Detect which cell encompasses the target text, then output its (X, Y) center coordinate. 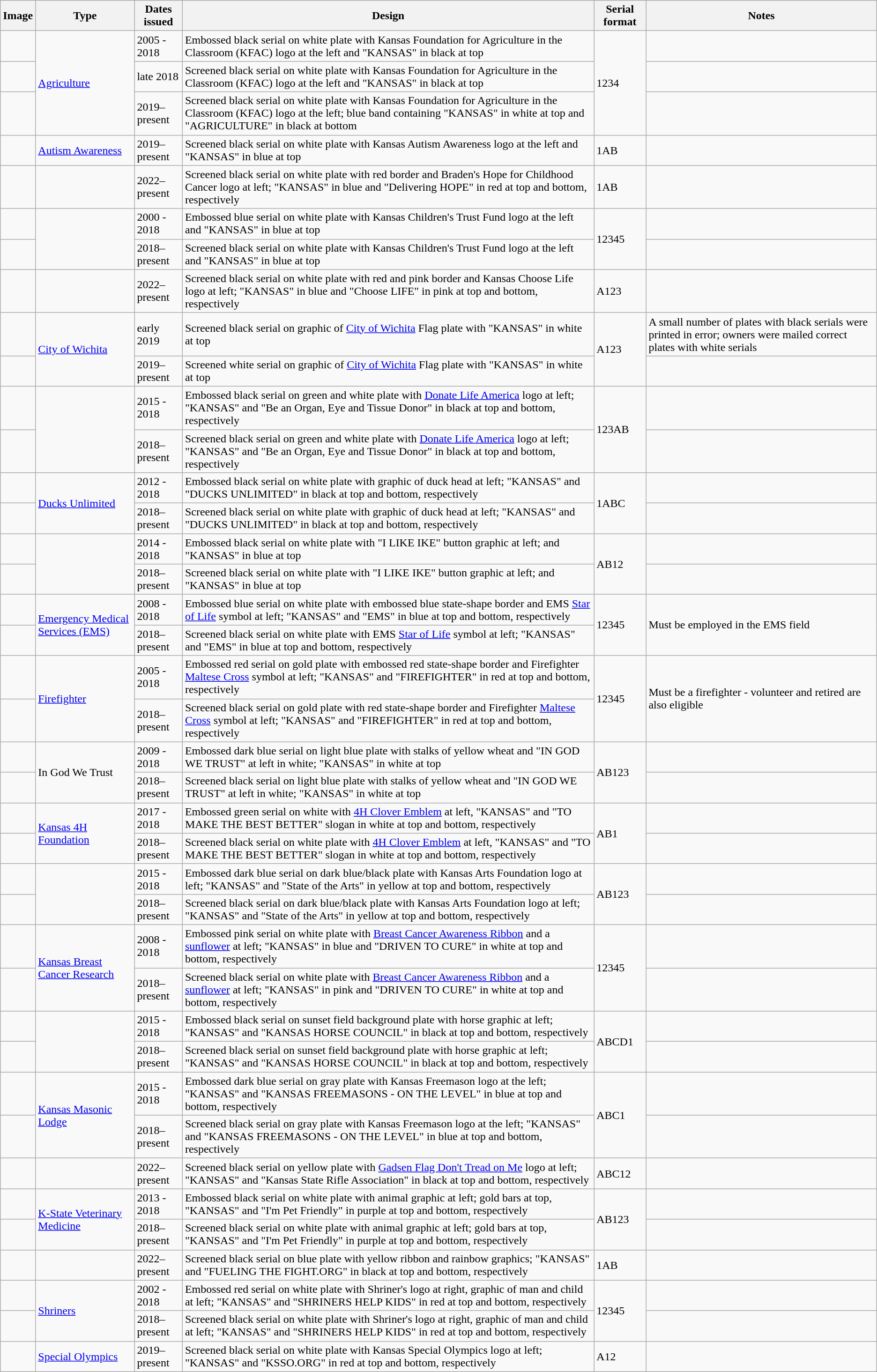
Screened black serial on light blue plate with stalks of yellow wheat and "IN GOD WE TRUST" at left in white; "KANSAS" in white at top (388, 787)
Screened black serial on white plate with Kansas Special Olympics logo at left; "KANSAS" and "KSSO.ORG" in red at top and bottom, respectively (388, 1356)
Must be employed in the EMS field (761, 625)
late 2018 (158, 77)
Screened black serial on white plate with EMS Star of Life symbol at left; "KANSAS" and "EMS" in blue at top and bottom, respectively (388, 640)
Embossed black serial on white plate with "I LIKE IKE" button graphic at left; and "KANSAS" in blue at top (388, 549)
In God We Trust (85, 772)
2014 - 2018 (158, 549)
Serial format (620, 16)
Special Olympics (85, 1356)
ABCD1 (620, 1042)
2000 - 2018 (158, 224)
Image (18, 16)
Agriculture (85, 83)
early 2019 (158, 334)
Screened black serial on white plate with graphic of duck head at left; "KANSAS" and "DUCKS UNLIMITED" in black at top and bottom, respectively (388, 518)
2012 - 2018 (158, 488)
Screened white serial on graphic of City of Wichita Flag plate with "KANSAS" in white at top (388, 371)
Embossed green serial on white with 4H Clover Emblem at left, "KANSAS" and "TO MAKE THE BEST BETTER" slogan in white at top and bottom, respectively (388, 818)
Kansas 4H Foundation (85, 833)
Embossed dark blue serial on light blue plate with stalks of yellow wheat and "IN GOD WE TRUST" at left in white; "KANSAS" in white at top (388, 757)
123AB (620, 429)
2009 - 2018 (158, 757)
Notes (761, 16)
Screened black serial on white plate with Kansas Children's Trust Fund logo at the left and "KANSAS" in blue at top (388, 254)
Kansas Masonic Lodge (85, 1115)
A small number of plates with black serials were printed in error; owners were mailed correct plates with white serials (761, 334)
Autism Awareness (85, 150)
Embossed black serial on white plate with graphic of duck head at left; "KANSAS" and "DUCKS UNLIMITED" in black at top and bottom, respectively (388, 488)
1234 (620, 83)
Dates issued (158, 16)
Screened black serial on graphic of City of Wichita Flag plate with "KANSAS" in white at top (388, 334)
Kansas Breast Cancer Research (85, 968)
AB12 (620, 564)
Ducks Unlimited (85, 503)
Design (388, 16)
Screened black serial on white plate with "I LIKE IKE" button graphic at left; and "KANSAS" in blue at top (388, 579)
Shriners (85, 1311)
2013 - 2018 (158, 1204)
A12 (620, 1356)
2017 - 2018 (158, 818)
City of Wichita (85, 350)
Screened black serial on white plate with Kansas Autism Awareness logo at the left and "KANSAS" in blue at top (388, 150)
Emergency Medical Services (EMS) (85, 625)
ABC12 (620, 1173)
Embossed black serial on white plate with Kansas Foundation for Agriculture in the Classroom (KFAC) logo at the left and "KANSAS" in black at top (388, 46)
Firefighter (85, 699)
Must be a firefighter - volunteer and retired are also eligible (761, 699)
K-State Veterinary Medicine (85, 1219)
Type (85, 16)
1ABC (620, 503)
Embossed blue serial on white plate with Kansas Children's Trust Fund logo at the left and "KANSAS" in blue at top (388, 224)
ABC1 (620, 1115)
AB1 (620, 833)
Screened black serial on white plate with Kansas Foundation for Agriculture in the Classroom (KFAC) logo at the left and "KANSAS" in black at top (388, 77)
2002 - 2018 (158, 1295)
